Scan for the cell matching the given text and deliver its [X, Y] coordinate at center. 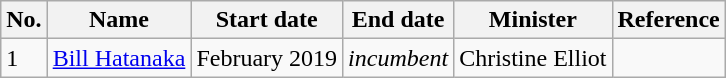
February 2019 [267, 58]
incumbent [398, 58]
Bill Hatanaka [119, 58]
Name [119, 20]
Start date [267, 20]
1 [24, 58]
Christine Elliot [533, 58]
End date [398, 20]
Reference [668, 20]
No. [24, 20]
Minister [533, 20]
